Find where the given text appears and provide that cell's center as (X, Y) coordinate. 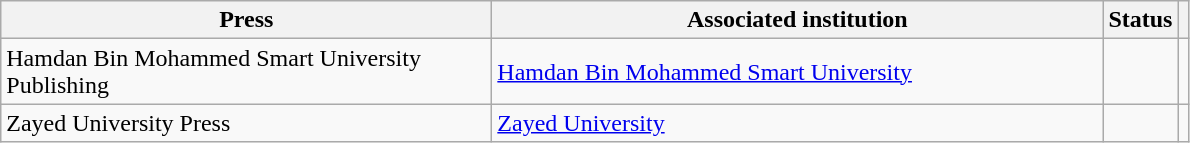
Hamdan Bin Mohammed Smart University (798, 72)
Associated institution (798, 20)
Hamdan Bin Mohammed Smart University Publishing (246, 72)
Zayed University Press (246, 123)
Zayed University (798, 123)
Press (246, 20)
Status (1140, 20)
